Identify which cell holds the provided text, then report its [X, Y] central coordinate. 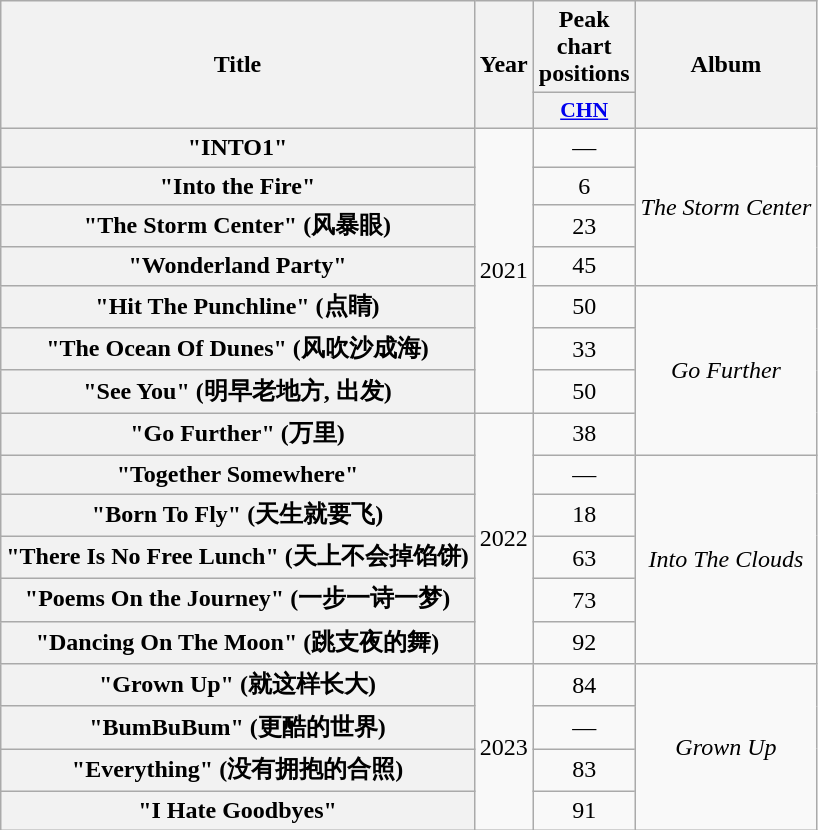
Album [726, 65]
2021 [504, 270]
38 [584, 434]
91 [584, 810]
"Go Further" (万里) [238, 434]
"There Is No Free Lunch" (天上不会掉馅饼) [238, 558]
63 [584, 558]
45 [584, 266]
"Dancing On The Moon" (跳支夜的舞) [238, 642]
2022 [504, 538]
Go Further [726, 370]
83 [584, 770]
84 [584, 686]
92 [584, 642]
The Storm Center [726, 206]
2023 [504, 747]
"See You" (明早老地方, 出发) [238, 392]
"I Hate Goodbyes" [238, 810]
Peak chart positions [584, 47]
"Into the Fire" [238, 185]
"The Storm Center" (风暴眼) [238, 226]
"The Ocean Of Dunes" (风吹沙成海) [238, 350]
6 [584, 185]
"Hit The Punchline" (点睛) [238, 306]
"Wonderland Party" [238, 266]
CHN [584, 111]
Year [504, 65]
"BumBuBum" (更酷的世界) [238, 728]
"Poems On the Journey" (一步一诗一梦) [238, 600]
"INTO1" [238, 147]
73 [584, 600]
23 [584, 226]
Grown Up [726, 747]
18 [584, 516]
Title [238, 65]
"Grown Up" (就这样长大) [238, 686]
"Born To Fly" (天生就要飞) [238, 516]
"Together Somewhere" [238, 474]
"Everything" (没有拥抱的合照) [238, 770]
Into The Clouds [726, 559]
33 [584, 350]
